Return (x, y) of the center of cell containing provided text 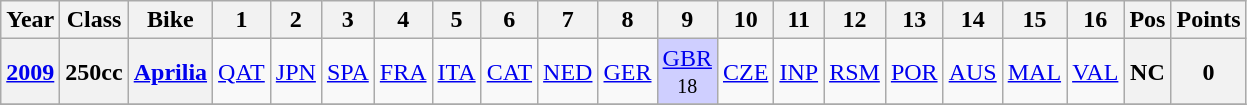
5 (456, 20)
14 (972, 20)
SPA (348, 72)
6 (509, 20)
16 (1096, 20)
10 (745, 20)
Points (1208, 20)
15 (1034, 20)
7 (568, 20)
NED (568, 72)
FRA (403, 72)
Bike (170, 20)
ITA (456, 72)
Class (94, 20)
4 (403, 20)
JPN (296, 72)
MAL (1034, 72)
Pos (1148, 20)
2 (296, 20)
0 (1208, 72)
POR (914, 72)
INP (799, 72)
CAT (509, 72)
CZE (745, 72)
VAL (1096, 72)
250cc (94, 72)
3 (348, 20)
2009 (30, 72)
GER (628, 72)
Aprilia (170, 72)
1 (242, 20)
12 (855, 20)
QAT (242, 72)
NC (1148, 72)
GBR18 (687, 72)
AUS (972, 72)
13 (914, 20)
9 (687, 20)
11 (799, 20)
Year (30, 20)
8 (628, 20)
RSM (855, 72)
